Find where the given text appears and provide that cell's center as [x, y] coordinate. 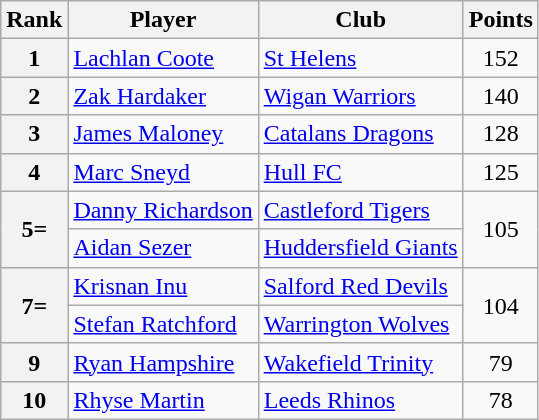
10 [34, 400]
Castleford Tigers [360, 210]
Aidan Sezer [163, 248]
Ryan Hampshire [163, 362]
St Helens [360, 58]
104 [500, 305]
Points [500, 20]
152 [500, 58]
James Maloney [163, 134]
Danny Richardson [163, 210]
Zak Hardaker [163, 96]
78 [500, 400]
Rhyse Martin [163, 400]
7= [34, 305]
Leeds Rhinos [360, 400]
Huddersfield Giants [360, 248]
Rank [34, 20]
1 [34, 58]
79 [500, 362]
Warrington Wolves [360, 324]
Catalans Dragons [360, 134]
Wigan Warriors [360, 96]
125 [500, 172]
Lachlan Coote [163, 58]
4 [34, 172]
Wakefield Trinity [360, 362]
2 [34, 96]
Stefan Ratchford [163, 324]
128 [500, 134]
Krisnan Inu [163, 286]
3 [34, 134]
Club [360, 20]
140 [500, 96]
9 [34, 362]
5= [34, 229]
Salford Red Devils [360, 286]
Hull FC [360, 172]
105 [500, 229]
Player [163, 20]
Marc Sneyd [163, 172]
